Return the (x, y) coordinate for the center point of the cell that contains the specified text.  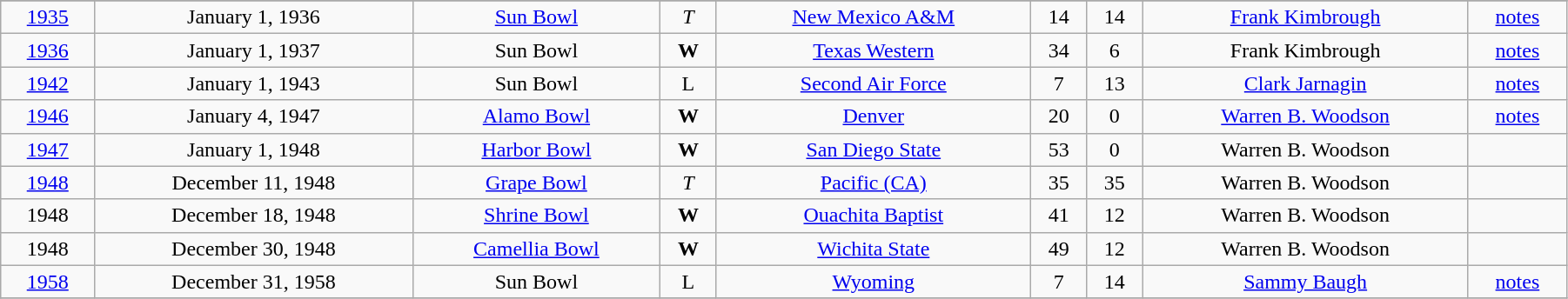
Shrine Bowl (536, 216)
34 (1059, 50)
1958 (48, 282)
Denver (874, 116)
49 (1059, 249)
New Mexico A&M (874, 17)
December 30, 1948 (254, 249)
Harbor Bowl (536, 149)
January 1, 1948 (254, 149)
13 (1115, 83)
Second Air Force (874, 83)
January 4, 1947 (254, 116)
Wyoming (874, 282)
Alamo Bowl (536, 116)
1936 (48, 50)
1946 (48, 116)
1942 (48, 83)
San Diego State (874, 149)
1935 (48, 17)
January 1, 1943 (254, 83)
January 1, 1937 (254, 50)
Grape Bowl (536, 183)
Clark Jarnagin (1305, 83)
20 (1059, 116)
December 31, 1958 (254, 282)
6 (1115, 50)
Texas Western (874, 50)
53 (1059, 149)
January 1, 1936 (254, 17)
December 11, 1948 (254, 183)
December 18, 1948 (254, 216)
1947 (48, 149)
Pacific (CA) (874, 183)
Ouachita Baptist (874, 216)
Sammy Baugh (1305, 282)
41 (1059, 216)
Camellia Bowl (536, 249)
Wichita State (874, 249)
